Search for the cell housing the specified text and yield its (x, y) center coordinate. 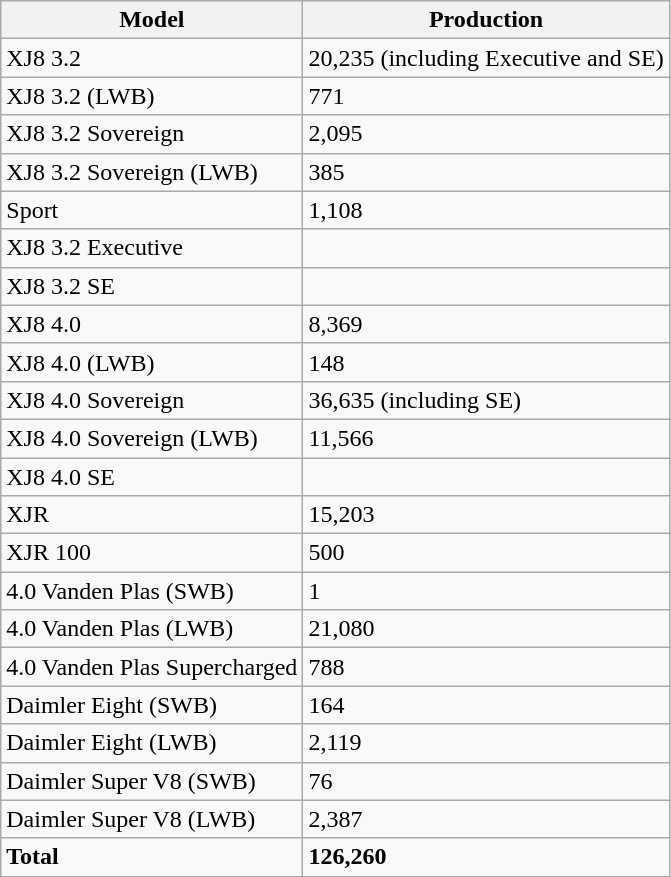
36,635 (including SE) (486, 400)
11,566 (486, 438)
4.0 Vanden Plas Supercharged (152, 667)
Daimler Super V8 (LWB) (152, 819)
1 (486, 591)
4.0 Vanden Plas (SWB) (152, 591)
2,119 (486, 743)
XJ8 3.2 SE (152, 286)
Daimler Eight (SWB) (152, 705)
20,235 (including Executive and SE) (486, 58)
76 (486, 781)
148 (486, 362)
2,095 (486, 134)
385 (486, 172)
XJ8 4.0 Sovereign (LWB) (152, 438)
Production (486, 20)
2,387 (486, 819)
XJ8 3.2 Sovereign (LWB) (152, 172)
8,369 (486, 324)
15,203 (486, 515)
4.0 Vanden Plas (LWB) (152, 629)
XJ8 4.0 (152, 324)
XJ8 4.0 Sovereign (152, 400)
21,080 (486, 629)
Daimler Eight (LWB) (152, 743)
500 (486, 553)
164 (486, 705)
788 (486, 667)
Model (152, 20)
Sport (152, 210)
Total (152, 857)
XJ8 4.0 (LWB) (152, 362)
XJ8 3.2 (LWB) (152, 96)
771 (486, 96)
XJ8 3.2 Executive (152, 248)
XJ8 3.2 Sovereign (152, 134)
126,260 (486, 857)
XJR 100 (152, 553)
XJR (152, 515)
Daimler Super V8 (SWB) (152, 781)
XJ8 4.0 SE (152, 477)
XJ8 3.2 (152, 58)
1,108 (486, 210)
